Return (x, y) of the center of cell containing provided text 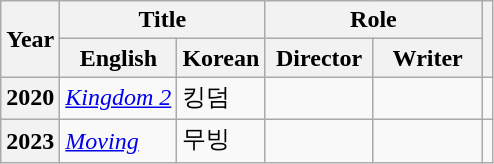
Role (374, 20)
Moving (118, 140)
Director (320, 58)
Korean (221, 58)
킹덤 (221, 98)
English (118, 58)
Writer (428, 58)
2020 (30, 98)
Kingdom 2 (118, 98)
무빙 (221, 140)
Year (30, 39)
2023 (30, 140)
Title (162, 20)
